Return (x, y) of the center of cell containing provided text 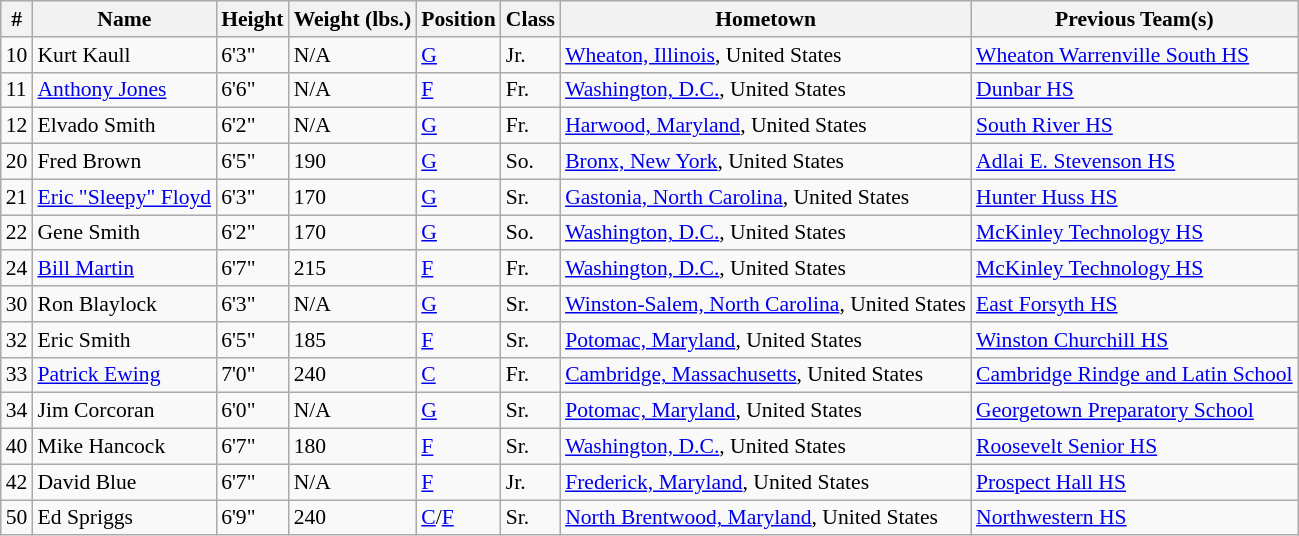
Cambridge Rindge and Latin School (1134, 375)
Frederick, Maryland, United States (766, 482)
50 (17, 518)
Prospect Hall HS (1134, 482)
30 (17, 304)
Weight (lbs.) (353, 19)
Height (252, 19)
# (17, 19)
20 (17, 162)
Ron Blaylock (124, 304)
215 (353, 269)
6'0" (252, 411)
Gene Smith (124, 233)
Gastonia, North Carolina, United States (766, 197)
Eric Smith (124, 340)
Anthony Jones (124, 90)
David Blue (124, 482)
180 (353, 447)
6'6" (252, 90)
Ed Spriggs (124, 518)
Fred Brown (124, 162)
6'9" (252, 518)
Hunter Huss HS (1134, 197)
7'0" (252, 375)
21 (17, 197)
34 (17, 411)
Adlai E. Stevenson HS (1134, 162)
42 (17, 482)
40 (17, 447)
Eric "Sleepy" Floyd (124, 197)
Position (458, 19)
C (458, 375)
Cambridge, Massachusetts, United States (766, 375)
Harwood, Maryland, United States (766, 126)
Name (124, 19)
Mike Hancock (124, 447)
Bronx, New York, United States (766, 162)
Kurt Kaull (124, 55)
Winston-Salem, North Carolina, United States (766, 304)
East Forsyth HS (1134, 304)
Patrick Ewing (124, 375)
Wheaton Warrenville South HS (1134, 55)
32 (17, 340)
11 (17, 90)
Jim Corcoran (124, 411)
Elvado Smith (124, 126)
Class (530, 19)
Roosevelt Senior HS (1134, 447)
24 (17, 269)
22 (17, 233)
Wheaton, Illinois, United States (766, 55)
Hometown (766, 19)
190 (353, 162)
Georgetown Preparatory School (1134, 411)
Northwestern HS (1134, 518)
10 (17, 55)
Bill Martin (124, 269)
C/F (458, 518)
Dunbar HS (1134, 90)
Previous Team(s) (1134, 19)
Winston Churchill HS (1134, 340)
North Brentwood, Maryland, United States (766, 518)
South River HS (1134, 126)
185 (353, 340)
33 (17, 375)
12 (17, 126)
